Determine the [x, y] coordinate at the center of the cell enclosing the given text.  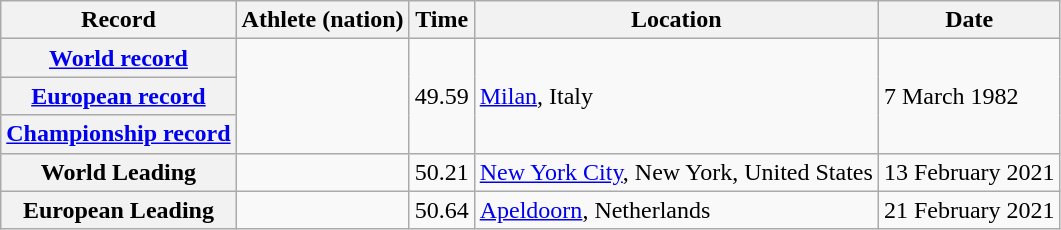
Championship record [118, 134]
7 March 1982 [969, 96]
Date [969, 20]
World Leading [118, 172]
21 February 2021 [969, 210]
49.59 [442, 96]
New York City, New York, United States [676, 172]
Apeldoorn, Netherlands [676, 210]
Time [442, 20]
Milan, Italy [676, 96]
Location [676, 20]
50.21 [442, 172]
13 February 2021 [969, 172]
European Leading [118, 210]
Athlete (nation) [322, 20]
European record [118, 96]
World record [118, 58]
50.64 [442, 210]
Record [118, 20]
